Output the (x, y) coordinate of the center of the cell containing the given text.  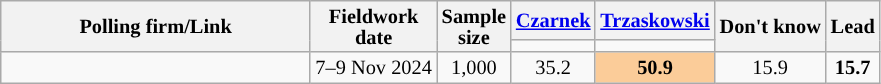
15.7 (853, 68)
1,000 (474, 68)
Trzaskowski (654, 20)
35.2 (553, 68)
7–9 Nov 2024 (373, 68)
Fieldworkdate (373, 26)
Polling firm/Link (156, 26)
50.9 (654, 68)
Don't know (770, 26)
Lead (853, 26)
Czarnek (553, 20)
Samplesize (474, 26)
15.9 (770, 68)
